From the cell containing the given text, extract its center point as [X, Y] coordinate. 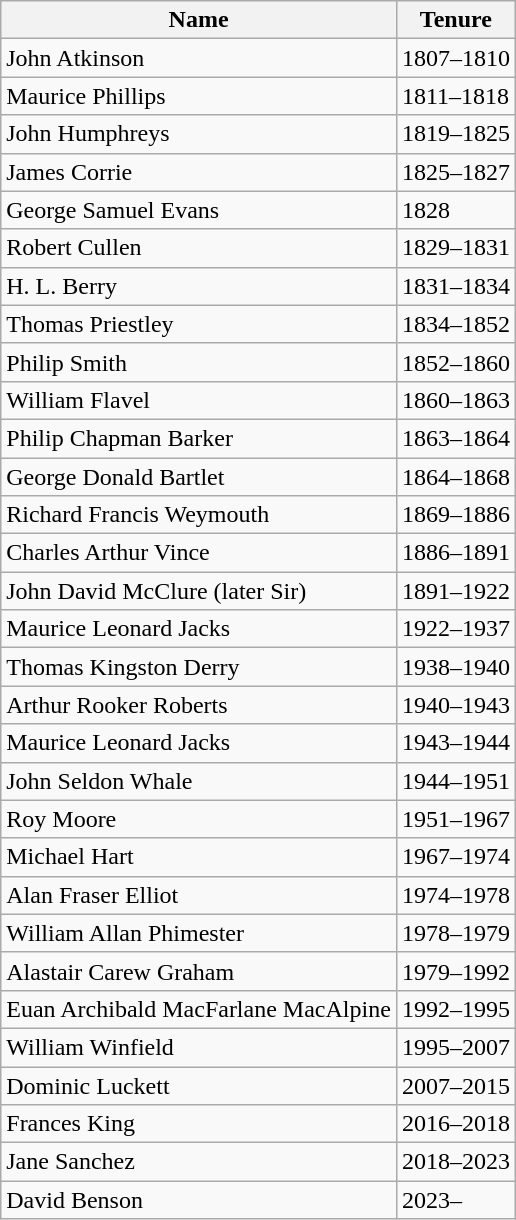
George Samuel Evans [199, 210]
Richard Francis Weymouth [199, 515]
1943–1944 [456, 743]
Roy Moore [199, 819]
William Winfield [199, 1047]
1951–1967 [456, 819]
Dominic Luckett [199, 1085]
Charles Arthur Vince [199, 553]
Michael Hart [199, 857]
1967–1974 [456, 857]
2023– [456, 1200]
Robert Cullen [199, 248]
Frances King [199, 1124]
1852–1860 [456, 362]
1944–1951 [456, 781]
John Atkinson [199, 58]
1864–1868 [456, 477]
Philip Smith [199, 362]
George Donald Bartlet [199, 477]
1828 [456, 210]
John Humphreys [199, 134]
1978–1979 [456, 933]
Arthur Rooker Roberts [199, 705]
James Corrie [199, 172]
1831–1834 [456, 286]
1860–1863 [456, 400]
Alastair Carew Graham [199, 971]
Name [199, 20]
H. L. Berry [199, 286]
1940–1943 [456, 705]
William Allan Phimester [199, 933]
1995–2007 [456, 1047]
1825–1827 [456, 172]
John Seldon Whale [199, 781]
David Benson [199, 1200]
Tenure [456, 20]
Jane Sanchez [199, 1162]
1807–1810 [456, 58]
Alan Fraser Elliot [199, 895]
1938–1940 [456, 667]
2007–2015 [456, 1085]
1869–1886 [456, 515]
1811–1818 [456, 96]
Thomas Kingston Derry [199, 667]
John David McClure (later Sir) [199, 591]
William Flavel [199, 400]
2018–2023 [456, 1162]
1863–1864 [456, 438]
1922–1937 [456, 629]
1979–1992 [456, 971]
Euan Archibald MacFarlane MacAlpine [199, 1009]
1974–1978 [456, 895]
1834–1852 [456, 324]
2016–2018 [456, 1124]
1891–1922 [456, 591]
Maurice Phillips [199, 96]
1819–1825 [456, 134]
1829–1831 [456, 248]
1992–1995 [456, 1009]
Thomas Priestley [199, 324]
1886–1891 [456, 553]
Philip Chapman Barker [199, 438]
